Locate the cell with the specified text and output its [x, y] center coordinate. 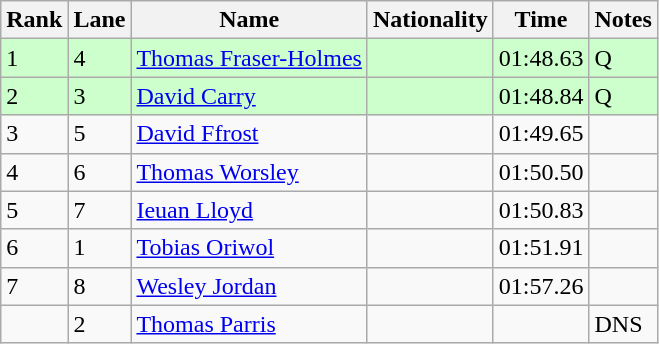
Tobias Oriwol [250, 248]
Ieuan Lloyd [250, 210]
Wesley Jordan [250, 286]
Lane [100, 20]
Thomas Fraser-Holmes [250, 58]
01:51.91 [541, 248]
Nationality [430, 20]
Thomas Parris [250, 324]
Notes [623, 20]
Name [250, 20]
01:57.26 [541, 286]
8 [100, 286]
01:50.50 [541, 172]
01:48.84 [541, 96]
Time [541, 20]
01:49.65 [541, 134]
DNS [623, 324]
David Carry [250, 96]
Thomas Worsley [250, 172]
David Ffrost [250, 134]
Rank [34, 20]
01:48.63 [541, 58]
01:50.83 [541, 210]
